Identify which cell holds the provided text, then report its (X, Y) central coordinate. 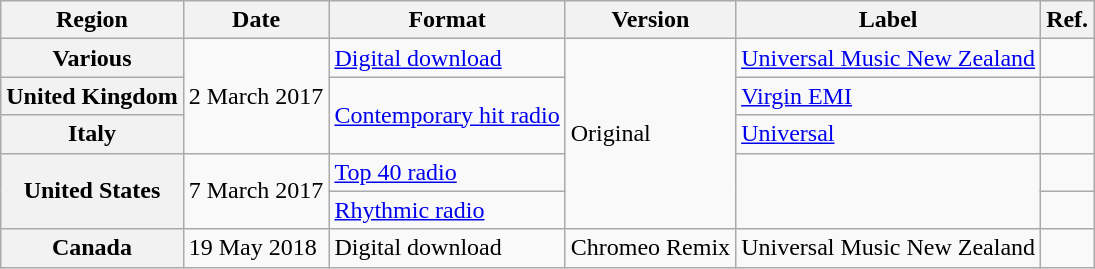
Various (92, 58)
Canada (92, 248)
Top 40 radio (447, 172)
Ref. (1068, 20)
United Kingdom (92, 96)
United States (92, 191)
Rhythmic radio (447, 210)
19 May 2018 (256, 248)
Label (888, 20)
Date (256, 20)
Region (92, 20)
7 March 2017 (256, 191)
Chromeo Remix (650, 248)
Version (650, 20)
Contemporary hit radio (447, 115)
Universal (888, 134)
Italy (92, 134)
2 March 2017 (256, 96)
Virgin EMI (888, 96)
Format (447, 20)
Original (650, 134)
